From the cell containing the given text, extract its center point as (X, Y) coordinate. 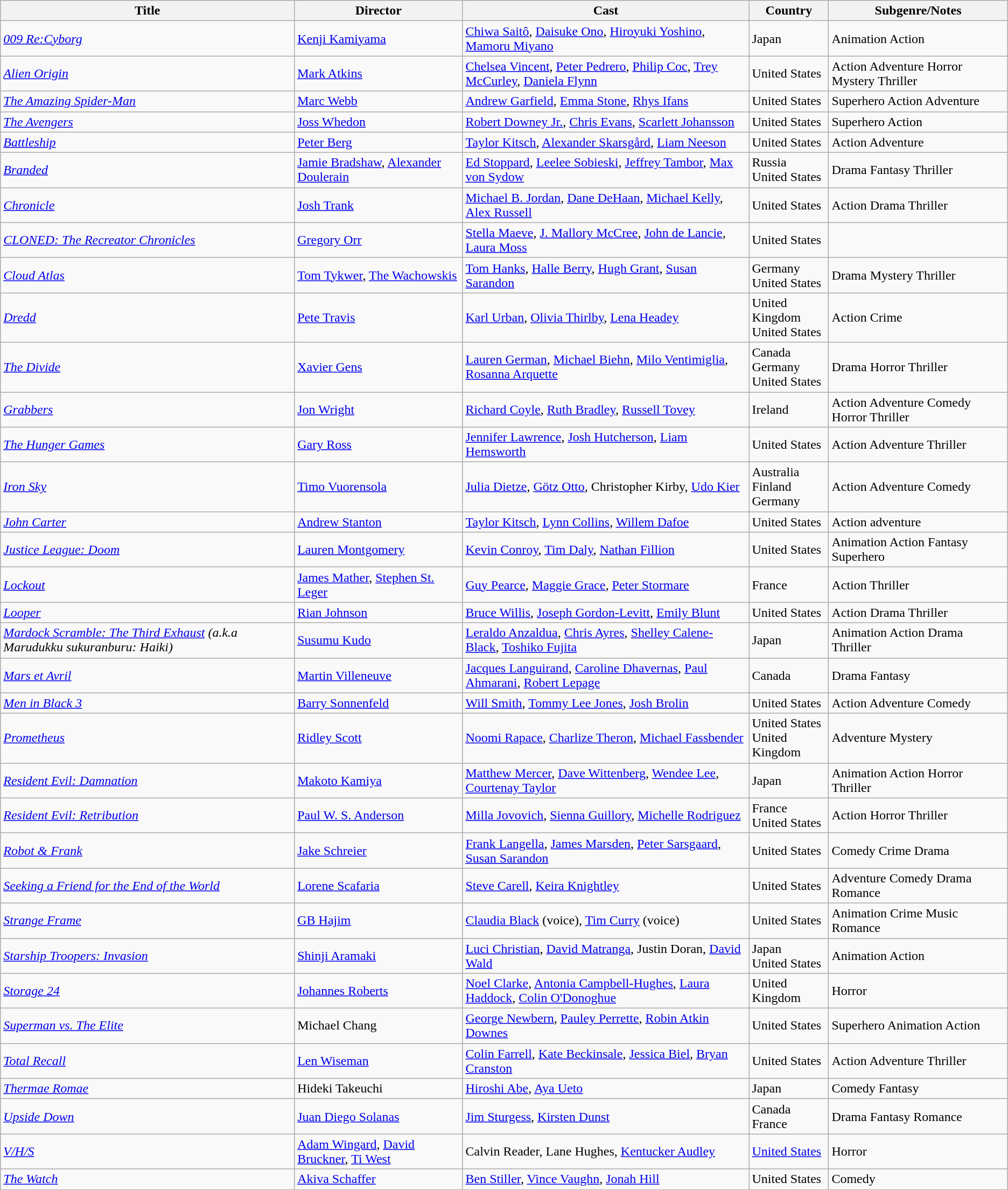
Action Crime (918, 317)
Chelsea Vincent, Peter Pedrero, Philip Coc, Trey McCurley, Daniela Flynn (606, 73)
Mark Atkins (379, 73)
Prometheus (148, 738)
Seeking a Friend for the End of the World (148, 886)
Starship Troopers: Invasion (148, 956)
The Hunger Games (148, 445)
Justice League: Doom (148, 549)
JapanUnited States (789, 956)
Mars et Avril (148, 676)
Animation Crime Music Romance (918, 920)
Drama Horror Thriller (918, 367)
Gregory Orr (379, 240)
Xavier Gens (379, 367)
Country (789, 11)
Taylor Kitsch, Alexander Skarsgård, Liam Neeson (606, 142)
Canada (789, 676)
Drama Fantasy (918, 676)
Shinji Aramaki (379, 956)
Cloud Atlas (148, 275)
Ed Stoppard, Leelee Sobieski, Jeffrey Tambor, Max von Sydow (606, 170)
Robert Downey Jr., Chris Evans, Scarlett Johansson (606, 122)
Tom Tykwer, The Wachowskis (379, 275)
V/H/S (148, 1152)
Noel Clarke, Antonia Campbell-Hughes, Laura Haddock, Colin O'Donoghue (606, 991)
Looper (148, 613)
Alien Origin (148, 73)
Iron Sky (148, 487)
Grabbers (148, 409)
Comedy (918, 1179)
Matthew Mercer, Dave Wittenberg, Wendee Lee, Courtenay Taylor (606, 780)
CLONED: The Recreator Chronicles (148, 240)
United Kingdom (789, 991)
Chiwa Saitô, Daisuke Ono, Hiroyuki Yoshino, Mamoru Miyano (606, 39)
Peter Berg (379, 142)
GermanyUnited States (789, 275)
Lorene Scafaria (379, 886)
Director (379, 11)
Calvin Reader, Lane Hughes, Kentucker Audley (606, 1152)
Makoto Kamiya (379, 780)
Leraldo Anzaldua, Chris Ayres, Shelley Calene-Black, Toshiko Fujita (606, 640)
Action Adventure Horror Mystery Thriller (918, 73)
Adventure Comedy Drama Romance (918, 886)
Colin Farrell, Kate Beckinsale, Jessica Biel, Bryan Cranston (606, 1061)
George Newbern, Pauley Perrette, Robin Atkin Downes (606, 1026)
Gary Ross (379, 445)
Ireland (789, 409)
Stella Maeve, J. Mallory McCree, John de Lancie, Laura Moss (606, 240)
GB Hajim (379, 920)
Drama Fantasy Thriller (918, 170)
FranceUnited States (789, 816)
Taylor Kitsch, Lynn Collins, Willem Dafoe (606, 522)
Subgenre/Notes (918, 11)
Total Recall (148, 1061)
United KingdomUnited States (789, 317)
Comedy Crime Drama (918, 850)
AustraliaFinlandGermany (789, 487)
Kenji Kamiyama (379, 39)
Adam Wingard, David Bruckner, Ti West (379, 1152)
Upside Down (148, 1116)
Action adventure (918, 522)
Battleship (148, 142)
Timo Vuorensola (379, 487)
Len Wiseman (379, 1061)
009 Re:Cyborg (148, 39)
Martin Villeneuve (379, 676)
Title (148, 11)
Cast (606, 11)
Dredd (148, 317)
Animation Action Drama Thriller (918, 640)
Adventure Mystery (918, 738)
Rian Johnson (379, 613)
The Divide (148, 367)
RussiaUnited States (789, 170)
Drama Mystery Thriller (918, 275)
Tom Hanks, Halle Berry, Hugh Grant, Susan Sarandon (606, 275)
Bruce Willis, Joseph Gordon-Levitt, Emily Blunt (606, 613)
Thermae Romae (148, 1089)
CanadaFrance (789, 1116)
Johannes Roberts (379, 991)
Claudia Black (voice), Tim Curry (voice) (606, 920)
Lockout (148, 585)
Kevin Conroy, Tim Daly, Nathan Fillion (606, 549)
Branded (148, 170)
Action Horror Thriller (918, 816)
Andrew Stanton (379, 522)
Josh Trank (379, 205)
Will Smith, Tommy Lee Jones, Josh Brolin (606, 703)
Resident Evil: Damnation (148, 780)
Action Thriller (918, 585)
Richard Coyle, Ruth Bradley, Russell Tovey (606, 409)
Action Adventure (918, 142)
Michael Chang (379, 1026)
Hideki Takeuchi (379, 1089)
The Amazing Spider-Man (148, 101)
Hiroshi Abe, Aya Ueto (606, 1089)
CanadaGermanyUnited States (789, 367)
Juan Diego Solanas (379, 1116)
Guy Pearce, Maggie Grace, Peter Stormare (606, 585)
Jacques Languirand, Caroline Dhavernas, Paul Ahmarani, Robert Lepage (606, 676)
Ben Stiller, Vince Vaughn, Jonah Hill (606, 1179)
Karl Urban, Olivia Thirlby, Lena Headey (606, 317)
Noomi Rapace, Charlize Theron, Michael Fassbender (606, 738)
Mardock Scramble: The Third Exhaust (a.k.a Marudukku sukuranburu: Haiki) (148, 640)
Action Adventure Comedy Horror Thriller (918, 409)
Steve Carell, Keira Knightley (606, 886)
Milla Jovovich, Sienna Guillory, Michelle Rodriguez (606, 816)
Chronicle (148, 205)
Comedy Fantasy (918, 1089)
Strange Frame (148, 920)
Jon Wright (379, 409)
James Mather, Stephen St. Leger (379, 585)
Animation Action Horror Thriller (918, 780)
Jake Schreier (379, 850)
Resident Evil: Retribution (148, 816)
Storage 24 (148, 991)
Jim Sturgess, Kirsten Dunst (606, 1116)
Joss Whedon (379, 122)
Marc Webb (379, 101)
Frank Langella, James Marsden, Peter Sarsgaard, Susan Sarandon (606, 850)
Julia Dietze, Götz Otto, Christopher Kirby, Udo Kier (606, 487)
Lauren German, Michael Biehn, Milo Ventimiglia, Rosanna Arquette (606, 367)
Drama Fantasy Romance (918, 1116)
Michael B. Jordan, Dane DeHaan, Michael Kelly, Alex Russell (606, 205)
Pete Travis (379, 317)
Ridley Scott (379, 738)
Jennifer Lawrence, Josh Hutcherson, Liam Hemsworth (606, 445)
Superhero Animation Action (918, 1026)
Animation Action Fantasy Superhero (918, 549)
Susumu Kudo (379, 640)
France (789, 585)
Lauren Montgomery (379, 549)
Paul W. S. Anderson (379, 816)
Superhero Action (918, 122)
Jamie Bradshaw, Alexander Doulerain (379, 170)
Barry Sonnenfeld (379, 703)
Luci Christian, David Matranga, Justin Doran, David Wald (606, 956)
Superhero Action Adventure (918, 101)
The Avengers (148, 122)
Men in Black 3 (148, 703)
Superman vs. The Elite (148, 1026)
The Watch (148, 1179)
Robot & Frank (148, 850)
Andrew Garfield, Emma Stone, Rhys Ifans (606, 101)
John Carter (148, 522)
United StatesUnited Kingdom (789, 738)
Akiva Schaffer (379, 1179)
